From the cell containing the given text, extract its center point as [X, Y] coordinate. 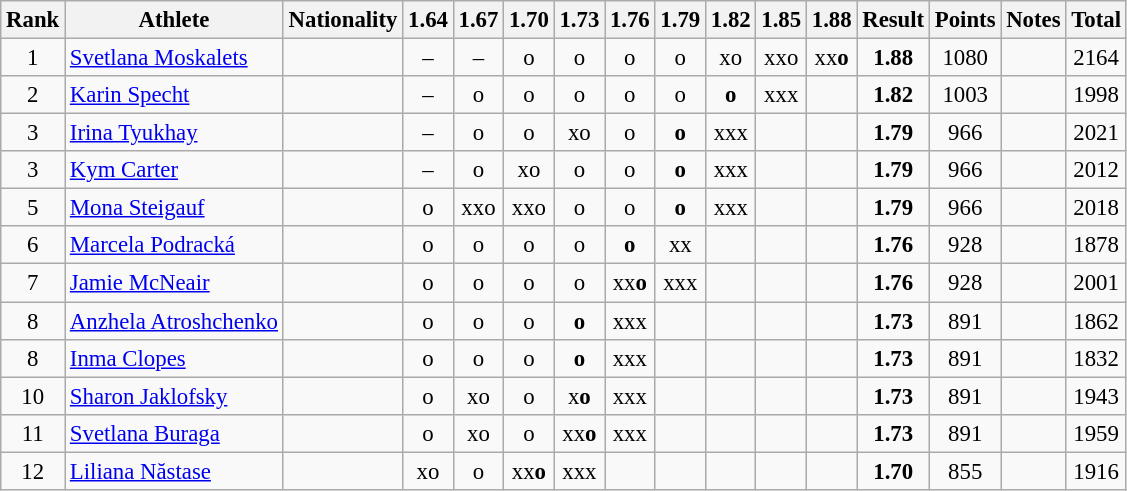
6 [33, 245]
1 [33, 58]
1916 [1096, 471]
Jamie McNeair [174, 283]
Total [1096, 20]
Rank [33, 20]
Points [966, 20]
Nationality [342, 20]
Svetlana Buraga [174, 433]
11 [33, 433]
1862 [1096, 321]
2001 [1096, 283]
2021 [1096, 133]
Svetlana Moskalets [174, 58]
2164 [1096, 58]
12 [33, 471]
Mona Steigauf [174, 208]
1003 [966, 95]
7 [33, 283]
Sharon Jaklofsky [174, 396]
2018 [1096, 208]
Irina Tyukhay [174, 133]
Inma Clopes [174, 358]
Notes [1034, 20]
10 [33, 396]
Result [894, 20]
Athlete [174, 20]
Marcela Podracká [174, 245]
1.64 [428, 20]
Anzhela Atroshchenko [174, 321]
5 [33, 208]
855 [966, 471]
Karin Specht [174, 95]
2012 [1096, 170]
Liliana Năstase [174, 471]
1878 [1096, 245]
1080 [966, 58]
1.85 [781, 20]
1959 [1096, 433]
Kym Carter [174, 170]
1.67 [478, 20]
1943 [1096, 396]
1832 [1096, 358]
1998 [1096, 95]
xx [680, 245]
2 [33, 95]
